From the cell containing the given text, extract its center point as [X, Y] coordinate. 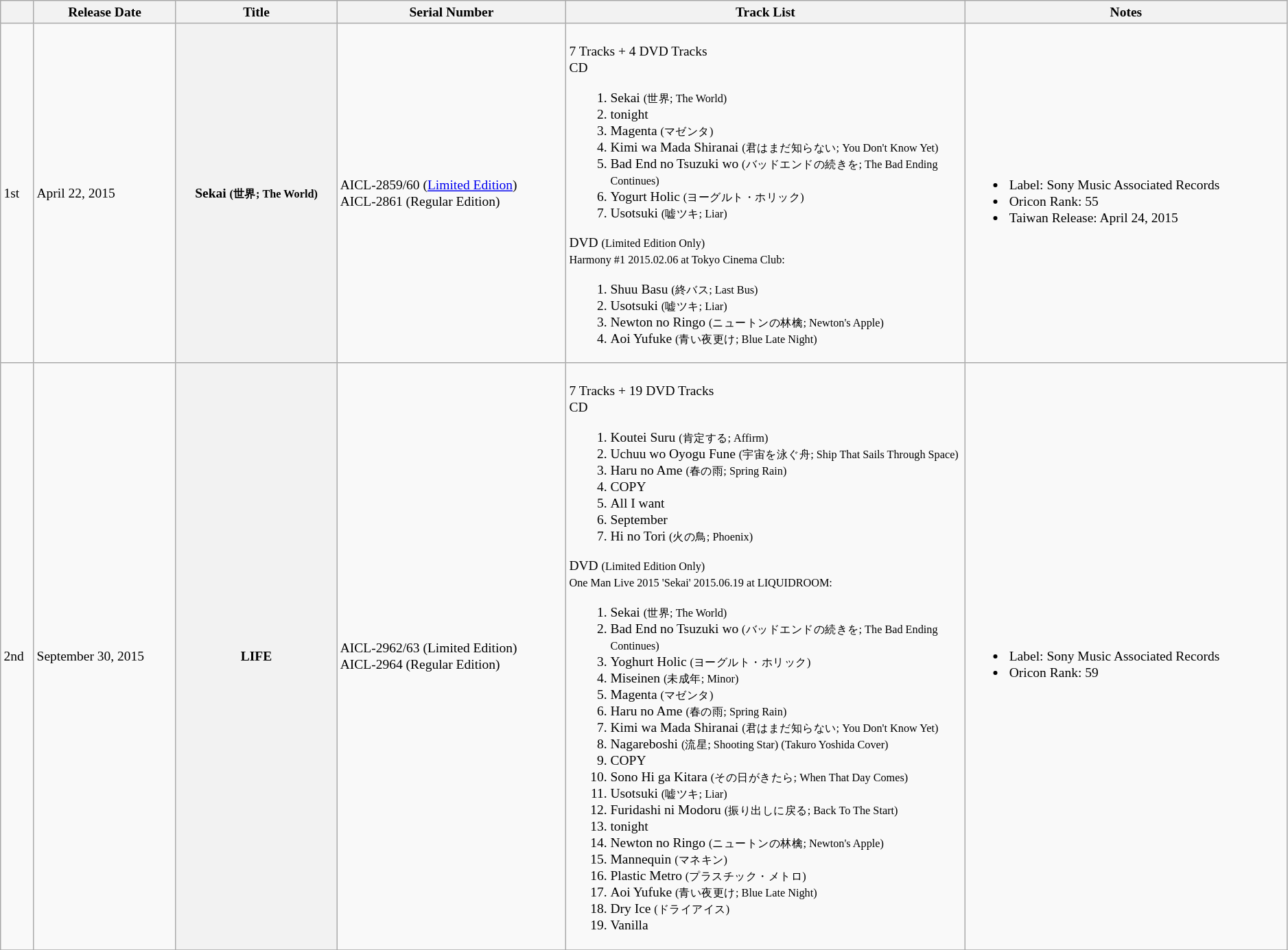
AICL-2962/63 (Limited Edition)AICL-2964 (Regular Edition) [452, 656]
Sekai (世界; The World) [257, 193]
Notes [1126, 12]
Serial Number [452, 12]
Label: Sony Music Associated RecordsOricon Rank: 55Taiwan Release: April 24, 2015 [1126, 193]
Release Date [104, 12]
1st [17, 193]
2nd [17, 656]
Title [257, 12]
April 22, 2015 [104, 193]
Label: Sony Music Associated RecordsOricon Rank: 59 [1126, 656]
LIFE [257, 656]
Track List [766, 12]
AICL-2859/60 (Limited Edition)AICL-2861 (Regular Edition) [452, 193]
September 30, 2015 [104, 656]
